Scan for the cell matching the given text and deliver its [x, y] coordinate at center. 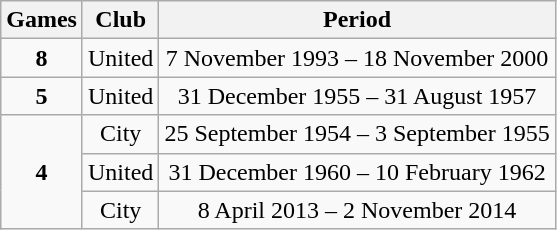
8 [42, 58]
25 September 1954 – 3 September 1955 [357, 134]
4 [42, 172]
5 [42, 96]
Club [120, 20]
Games [42, 20]
31 December 1960 – 10 February 1962 [357, 172]
Period [357, 20]
7 November 1993 – 18 November 2000 [357, 58]
8 April 2013 – 2 November 2014 [357, 210]
31 December 1955 – 31 August 1957 [357, 96]
